Search for the cell housing the specified text and yield its [X, Y] center coordinate. 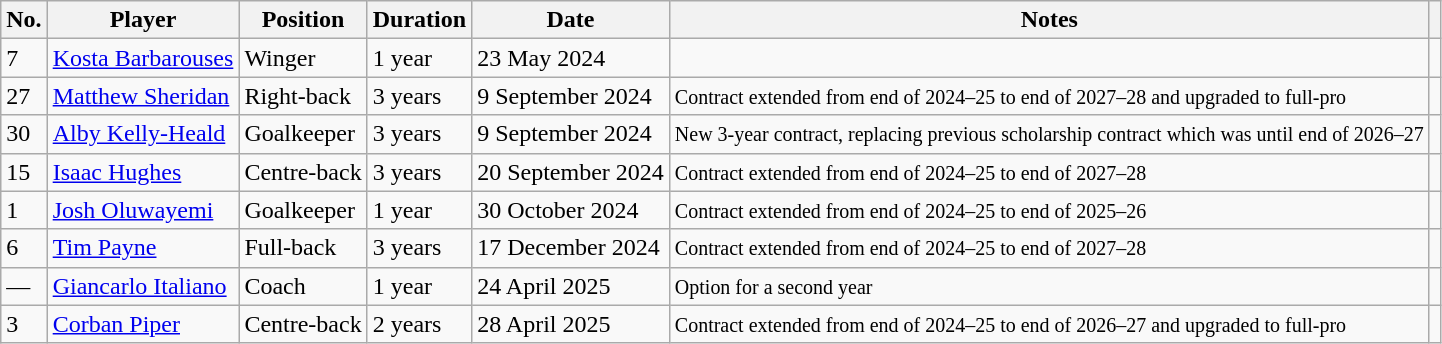
28 April 2025 [571, 324]
Full-back [303, 248]
Right-back [303, 96]
24 April 2025 [571, 286]
Matthew Sheridan [143, 96]
Contract extended from end of 2024–25 to end of 2025–26 [1049, 210]
30 [24, 134]
1 [24, 210]
3 [24, 324]
30 October 2024 [571, 210]
Position [303, 20]
— [24, 286]
Player [143, 20]
Contract extended from end of 2024–25 to end of 2027–28 and upgraded to full-pro [1049, 96]
Tim Payne [143, 248]
15 [24, 172]
Josh Oluwayemi [143, 210]
20 September 2024 [571, 172]
7 [24, 58]
Kosta Barbarouses [143, 58]
Contract extended from end of 2024–25 to end of 2026–27 and upgraded to full-pro [1049, 324]
Duration [419, 20]
Isaac Hughes [143, 172]
New 3-year contract, replacing previous scholarship contract which was until end of 2026–27 [1049, 134]
Date [571, 20]
No. [24, 20]
23 May 2024 [571, 58]
Notes [1049, 20]
2 years [419, 324]
Coach [303, 286]
17 December 2024 [571, 248]
27 [24, 96]
Corban Piper [143, 324]
6 [24, 248]
Option for a second year [1049, 286]
Winger [303, 58]
Giancarlo Italiano [143, 286]
Alby Kelly-Heald [143, 134]
